Determine the [X, Y] coordinate at the center of the cell enclosing the given text.  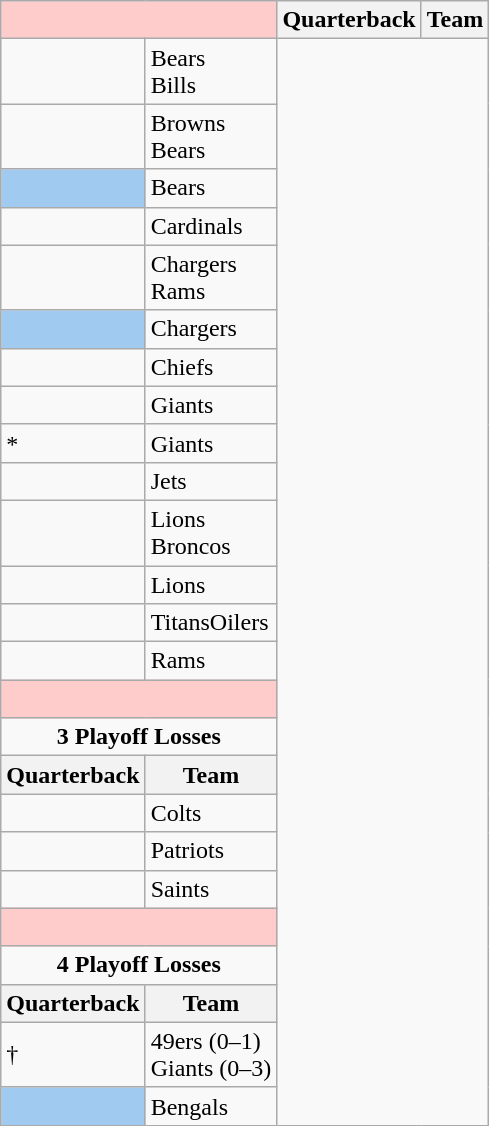
Cardinals [211, 226]
BrownsBears [211, 136]
Lions [211, 585]
Bears [211, 188]
49ers (0–1) Giants (0–3) [211, 1054]
* [73, 443]
† [73, 1054]
TitansOilers [211, 623]
ChargersRams [211, 278]
Rams [211, 661]
Jets [211, 481]
Colts [211, 813]
4 Playoff Losses [139, 965]
Chargers [211, 329]
3 Playoff Losses [139, 737]
Bears Bills [211, 72]
LionsBroncos [211, 532]
Bengals [211, 1106]
Chiefs [211, 367]
Patriots [211, 851]
Saints [211, 889]
